Detect which cell encompasses the target text, then output its (X, Y) center coordinate. 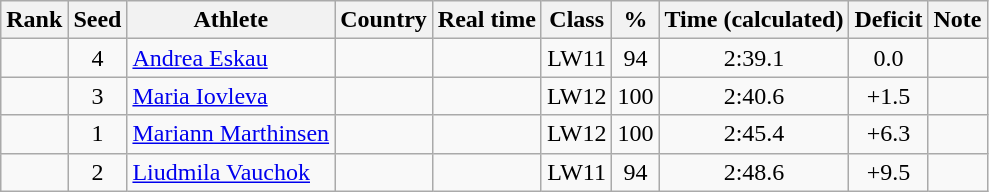
2 (98, 172)
+1.5 (888, 96)
Seed (98, 20)
2:45.4 (754, 134)
4 (98, 58)
Real time (486, 20)
2:48.6 (754, 172)
Note (958, 20)
2:39.1 (754, 58)
Class (576, 20)
% (636, 20)
Time (calculated) (754, 20)
1 (98, 134)
Rank (34, 20)
Mariann Marthinsen (231, 134)
Deficit (888, 20)
Andrea Eskau (231, 58)
0.0 (888, 58)
Liudmila Vauchok (231, 172)
2:40.6 (754, 96)
+6.3 (888, 134)
3 (98, 96)
Athlete (231, 20)
Maria Iovleva (231, 96)
Country (384, 20)
+9.5 (888, 172)
